Pinpoint the cell where the given text exists, returning its (X, Y) midpoint coordinate. 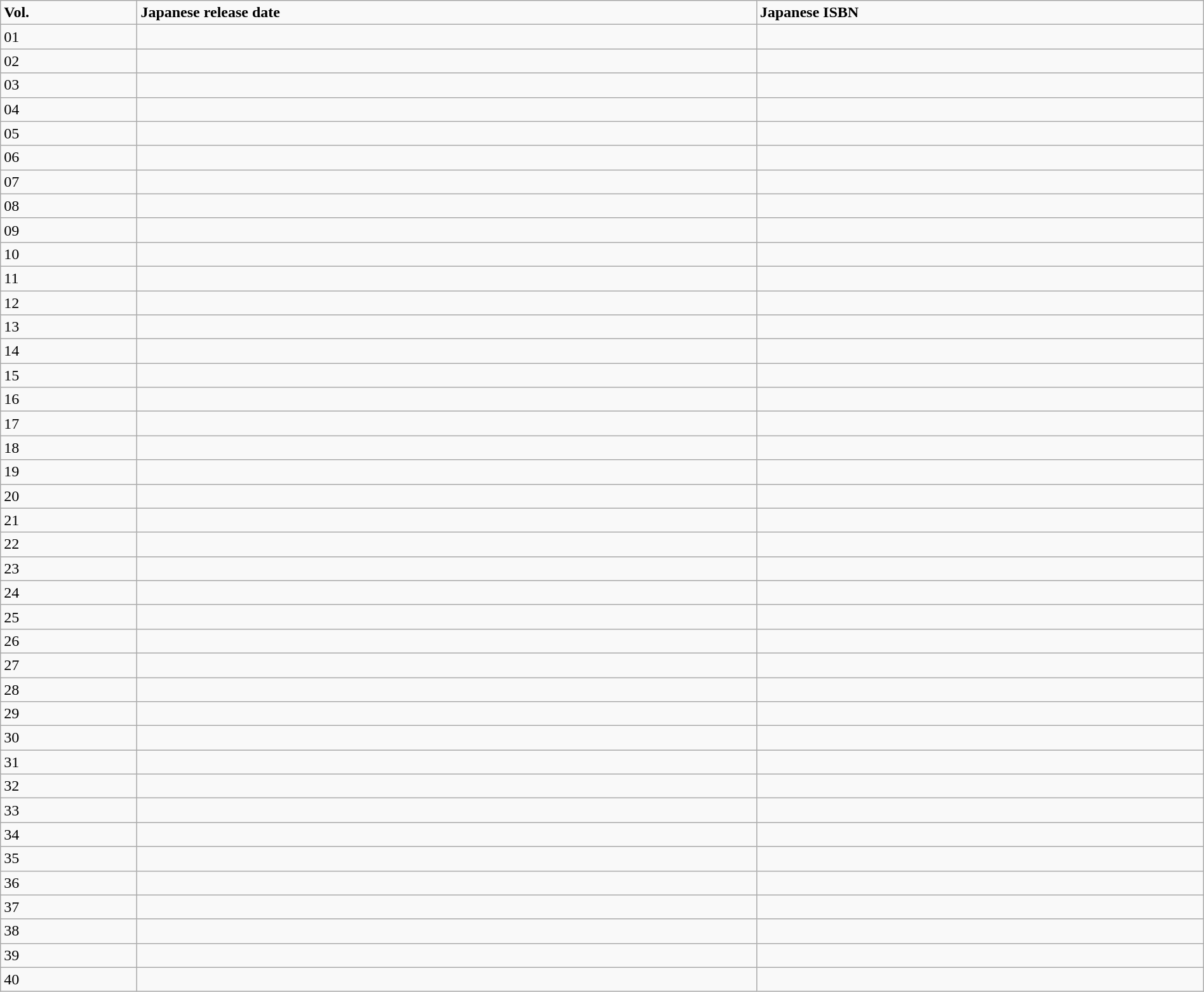
17 (69, 424)
01 (69, 37)
19 (69, 472)
30 (69, 738)
28 (69, 689)
05 (69, 133)
09 (69, 230)
Japanese release date (447, 13)
02 (69, 61)
08 (69, 206)
27 (69, 665)
33 (69, 810)
03 (69, 85)
16 (69, 399)
10 (69, 254)
25 (69, 617)
14 (69, 351)
40 (69, 979)
13 (69, 327)
12 (69, 303)
34 (69, 834)
31 (69, 762)
32 (69, 786)
07 (69, 182)
21 (69, 520)
39 (69, 955)
20 (69, 496)
06 (69, 158)
26 (69, 641)
15 (69, 375)
36 (69, 883)
Vol. (69, 13)
29 (69, 714)
11 (69, 278)
38 (69, 931)
04 (69, 109)
22 (69, 544)
37 (69, 907)
35 (69, 859)
23 (69, 568)
24 (69, 593)
18 (69, 448)
Japanese ISBN (980, 13)
